Output the [x, y] coordinate of the center of the cell containing the given text.  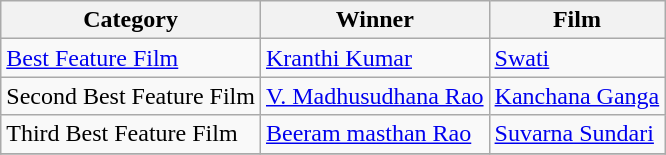
Winner [374, 20]
Suvarna Sundari [577, 134]
Category [131, 20]
Film [577, 20]
Swati [577, 58]
Kranthi Kumar [374, 58]
Kanchana Ganga [577, 96]
V. Madhusudhana Rao [374, 96]
Third Best Feature Film [131, 134]
Beeram masthan Rao [374, 134]
Best Feature Film [131, 58]
Second Best Feature Film [131, 96]
